From the cell containing the given text, extract its center point as (x, y) coordinate. 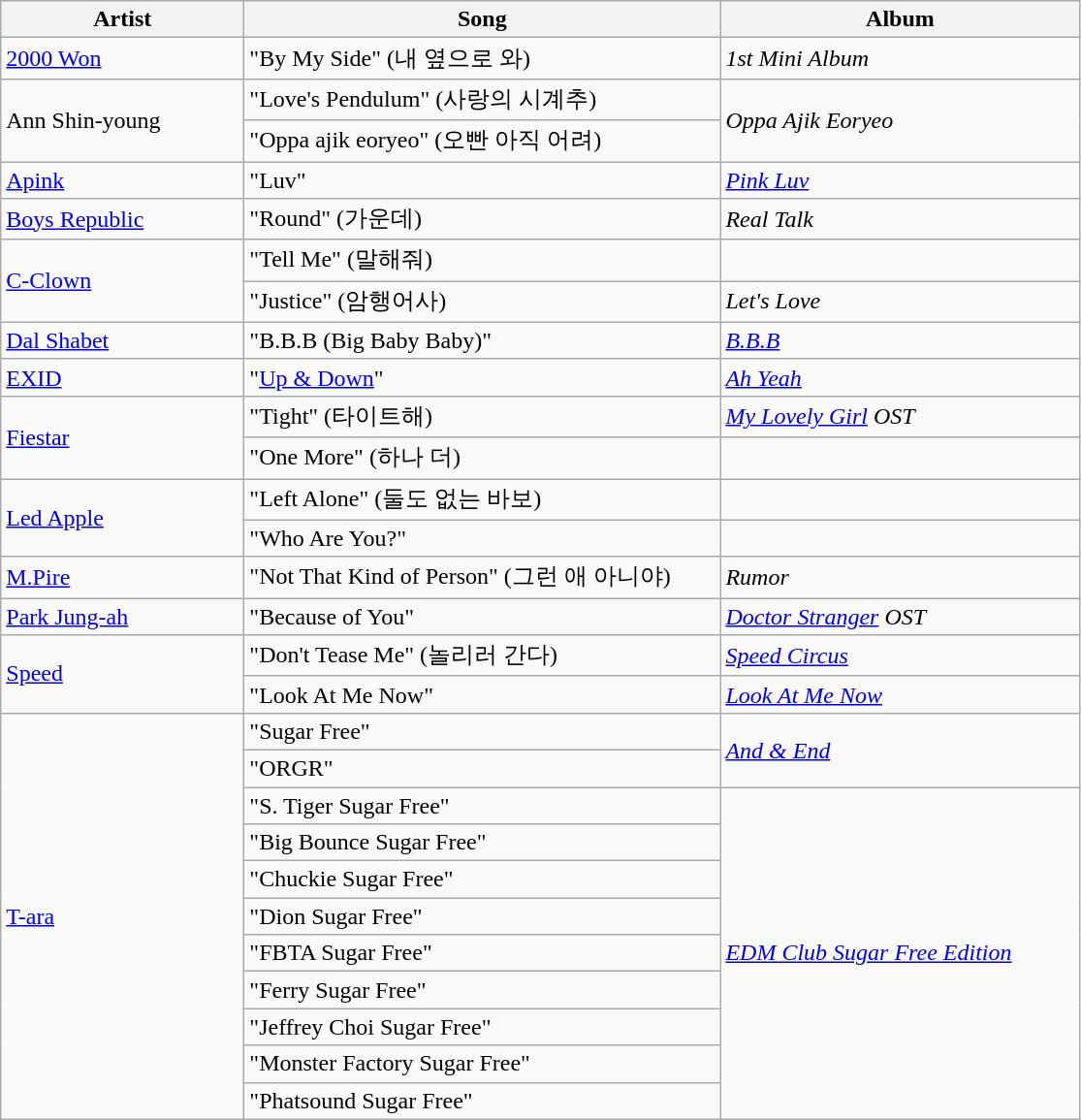
"Luv" (483, 179)
"Don't Tease Me" (놀리러 간다) (483, 656)
Speed (122, 675)
Rumor (900, 578)
"Round" (가운데) (483, 219)
Ann Shin-young (122, 120)
My Lovely Girl OST (900, 417)
"Monster Factory Sugar Free" (483, 1064)
Dal Shabet (122, 340)
Park Jung-ah (122, 617)
"Look At Me Now" (483, 694)
And & End (900, 750)
Oppa Ajik Eoryeo (900, 120)
"One More" (하나 더) (483, 458)
Pink Luv (900, 179)
T-ara (122, 915)
"Who Are You?" (483, 538)
2000 Won (122, 58)
Fiestar (122, 436)
"Dion Sugar Free" (483, 916)
Speed Circus (900, 656)
Led Apple (122, 518)
"Love's Pendulum" (사랑의 시계추) (483, 99)
"FBTA Sugar Free" (483, 953)
"B.B.B (Big Baby Baby)" (483, 340)
"Not That Kind of Person" (그런 애 아니야) (483, 578)
"Sugar Free" (483, 731)
"Tell Me" (말해줘) (483, 260)
Ah Yeah (900, 377)
Album (900, 19)
EXID (122, 377)
1st Mini Album (900, 58)
"Chuckie Sugar Free" (483, 880)
Look At Me Now (900, 694)
Real Talk (900, 219)
B.B.B (900, 340)
Artist (122, 19)
"Big Bounce Sugar Free" (483, 843)
"Phatsound Sugar Free" (483, 1101)
Apink (122, 179)
"Oppa ajik eoryeo" (오빤 아직 어려) (483, 142)
Doctor Stranger OST (900, 617)
Let's Love (900, 303)
"Ferry Sugar Free" (483, 990)
"By My Side" (내 옆으로 와) (483, 58)
"Justice" (암행어사) (483, 303)
"Left Alone" (둘도 없는 바보) (483, 500)
M.Pire (122, 578)
"Jeffrey Choi Sugar Free" (483, 1027)
EDM Club Sugar Free Edition (900, 954)
"Because of You" (483, 617)
C-Clown (122, 281)
"Tight" (타이트해) (483, 417)
Song (483, 19)
"S. Tiger Sugar Free" (483, 806)
"ORGR" (483, 768)
"Up & Down" (483, 377)
Boys Republic (122, 219)
